Detect which cell encompasses the target text, then output its (X, Y) center coordinate. 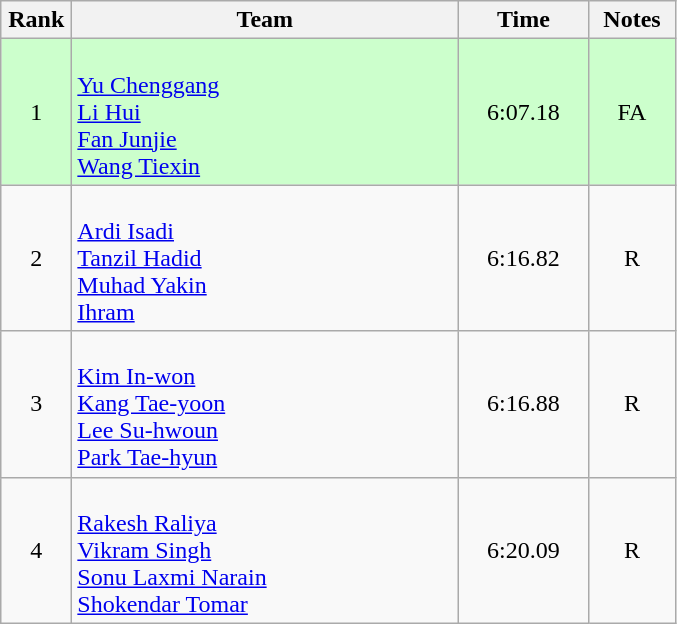
Ardi IsadiTanzil HadidMuhad YakinIhram (265, 258)
Time (524, 20)
6:16.88 (524, 404)
1 (36, 112)
Yu ChenggangLi HuiFan JunjieWang Tiexin (265, 112)
6:16.82 (524, 258)
4 (36, 550)
2 (36, 258)
6:07.18 (524, 112)
3 (36, 404)
Team (265, 20)
Kim In-wonKang Tae-yoonLee Su-hwounPark Tae-hyun (265, 404)
FA (632, 112)
Rakesh RaliyaVikram SinghSonu Laxmi NarainShokendar Tomar (265, 550)
Rank (36, 20)
Notes (632, 20)
6:20.09 (524, 550)
